Scan for the cell matching the given text and deliver its [x, y] coordinate at center. 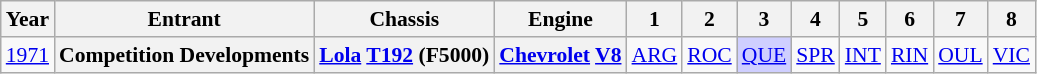
Competition Developments [184, 55]
INT [863, 55]
Lola T192 (F5000) [404, 55]
1 [655, 19]
QUE [764, 55]
Chevrolet V8 [560, 55]
Entrant [184, 19]
3 [764, 19]
ROC [710, 55]
Chassis [404, 19]
VIC [1012, 55]
1971 [28, 55]
2 [710, 19]
4 [816, 19]
7 [960, 19]
Year [28, 19]
SPR [816, 55]
6 [910, 19]
8 [1012, 19]
OUL [960, 55]
Engine [560, 19]
ARG [655, 55]
5 [863, 19]
RIN [910, 55]
